From the cell containing the given text, extract its center point as [X, Y] coordinate. 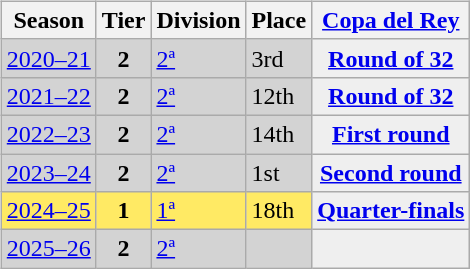
Quarter-finals [391, 211]
2023–24 [48, 173]
Copa del Rey [391, 20]
Place [279, 20]
2025–26 [48, 249]
1 [124, 211]
Second round [391, 173]
Tier [124, 20]
1st [279, 173]
2021–22 [48, 96]
18th [279, 211]
1ª [198, 211]
2022–23 [48, 134]
Season [48, 20]
12th [279, 96]
3rd [279, 58]
14th [279, 134]
2020–21 [48, 58]
Division [198, 20]
2024–25 [48, 211]
First round [391, 134]
